Locate the cell with the specified text and output its (x, y) center coordinate. 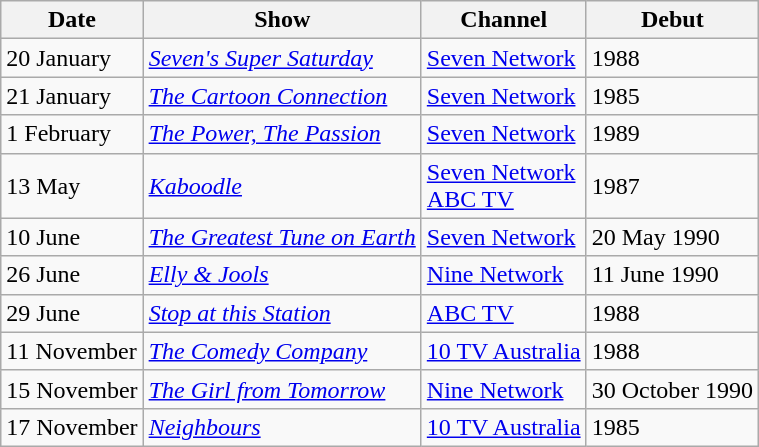
15 November (72, 389)
The Comedy Company (282, 351)
Date (72, 20)
20 January (72, 58)
10 June (72, 237)
The Greatest Tune on Earth (282, 237)
Neighbours (282, 427)
17 November (72, 427)
29 June (72, 313)
Show (282, 20)
ABC TV (504, 313)
The Girl from Tomorrow (282, 389)
Kaboodle (282, 186)
Elly & Jools (282, 275)
1987 (672, 186)
1 February (72, 134)
21 January (72, 96)
The Cartoon Connection (282, 96)
Channel (504, 20)
13 May (72, 186)
30 October 1990 (672, 389)
The Power, The Passion (282, 134)
Seven NetworkABC TV (504, 186)
Seven's Super Saturday (282, 58)
11 November (72, 351)
Stop at this Station (282, 313)
20 May 1990 (672, 237)
26 June (72, 275)
Debut (672, 20)
11 June 1990 (672, 275)
1989 (672, 134)
